Return the (X, Y) coordinate for the center point of the cell that contains the specified text.  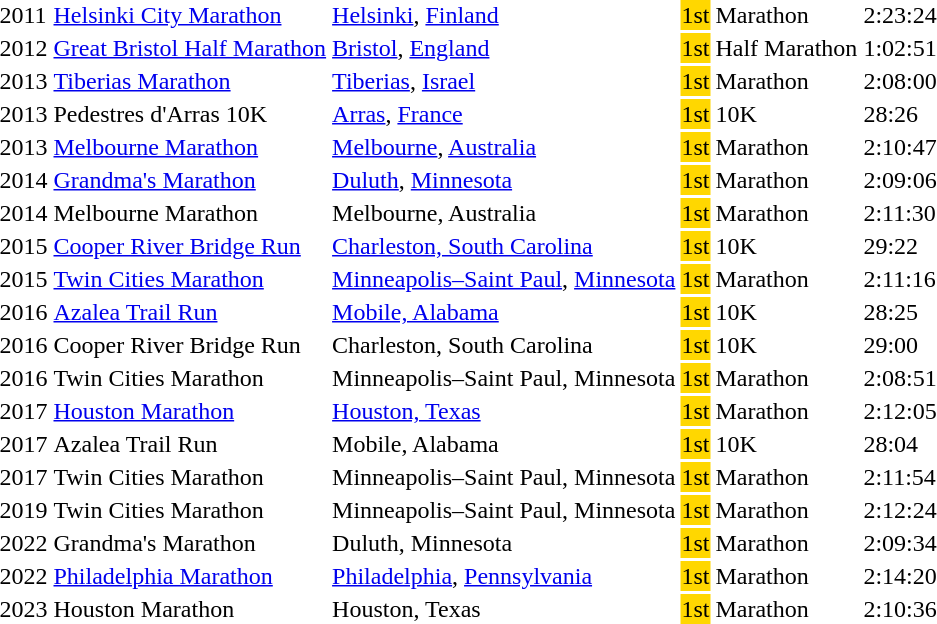
Helsinki City Marathon (190, 15)
Tiberias, Israel (504, 81)
Half Marathon (786, 48)
Pedestres d'Arras 10K (190, 114)
Tiberias Marathon (190, 81)
Philadelphia Marathon (190, 576)
Bristol, England (504, 48)
Arras, France (504, 114)
Great Bristol Half Marathon (190, 48)
Helsinki, Finland (504, 15)
Philadelphia, Pennsylvania (504, 576)
